Search for the cell housing the specified text and yield its (x, y) center coordinate. 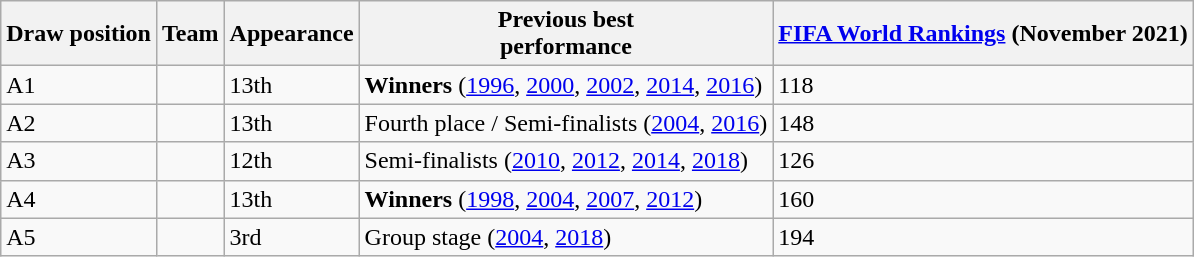
Fourth place / Semi-finalists (2004, 2016) (566, 123)
118 (983, 85)
Winners (1998, 2004, 2007, 2012) (566, 199)
FIFA World Rankings (November 2021) (983, 34)
3rd (292, 237)
Draw position (79, 34)
Previous bestperformance (566, 34)
160 (983, 199)
12th (292, 161)
Appearance (292, 34)
126 (983, 161)
A4 (79, 199)
148 (983, 123)
A1 (79, 85)
Winners (1996, 2000, 2002, 2014, 2016) (566, 85)
A3 (79, 161)
Team (190, 34)
Semi-finalists (2010, 2012, 2014, 2018) (566, 161)
Group stage (2004, 2018) (566, 237)
A2 (79, 123)
194 (983, 237)
A5 (79, 237)
